For the text-containing cell, return its midpoint in (x, y) coordinate format. 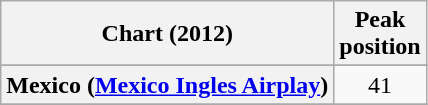
Mexico (Mexico Ingles Airplay) (168, 85)
Peakposition (380, 34)
41 (380, 85)
Chart (2012) (168, 34)
